Capture the cell that displays the provided text and extract its (X, Y) central coordinate. 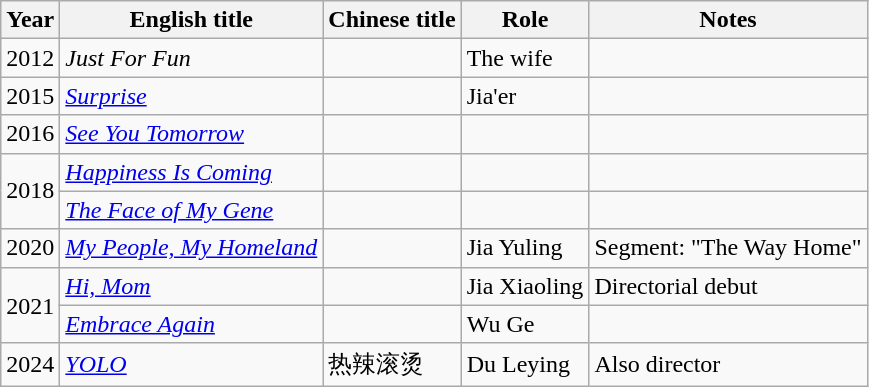
2012 (30, 58)
Hi, Mom (192, 286)
YOLO (192, 364)
English title (192, 20)
2024 (30, 364)
Also director (728, 364)
Directorial debut (728, 286)
2020 (30, 248)
2018 (30, 191)
My People, My Homeland (192, 248)
Happiness Is Coming (192, 172)
The wife (525, 58)
Jia'er (525, 96)
Just For Fun (192, 58)
2021 (30, 305)
2015 (30, 96)
Surprise (192, 96)
Wu Ge (525, 324)
Chinese title (392, 20)
2016 (30, 134)
Notes (728, 20)
The Face of My Gene (192, 210)
热辣滚烫 (392, 364)
See You Tomorrow (192, 134)
Embrace Again (192, 324)
Segment: "The Way Home" (728, 248)
Year (30, 20)
Jia Xiaoling (525, 286)
Jia Yuling (525, 248)
Du Leying (525, 364)
Role (525, 20)
